Locate the cell with the specified text and output its [X, Y] center coordinate. 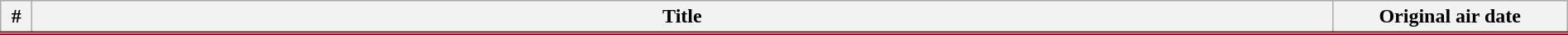
Original air date [1450, 17]
Title [682, 17]
# [17, 17]
